Identify which cell holds the provided text, then report its [x, y] central coordinate. 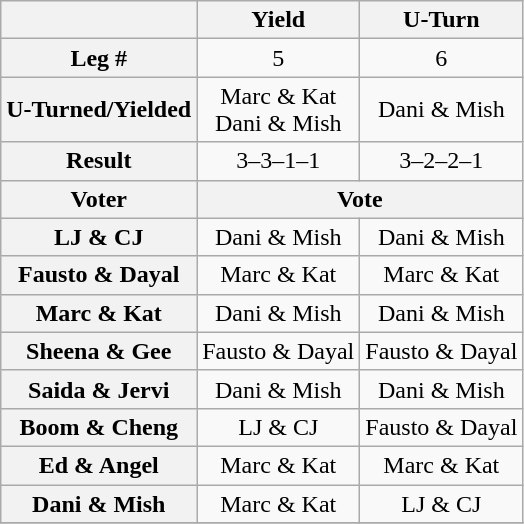
Yield [278, 20]
5 [278, 58]
Marc & KatDani & Mish [278, 110]
Sheena & Gee [99, 351]
Boom & Cheng [99, 427]
Saida & Jervi [99, 389]
Vote [360, 199]
3–2–2–1 [442, 161]
Voter [99, 199]
3–3–1–1 [278, 161]
U-Turn [442, 20]
Leg # [99, 58]
6 [442, 58]
Ed & Angel [99, 465]
U-Turned/Yielded [99, 110]
Result [99, 161]
